Capture the cell that displays the provided text and extract its (x, y) central coordinate. 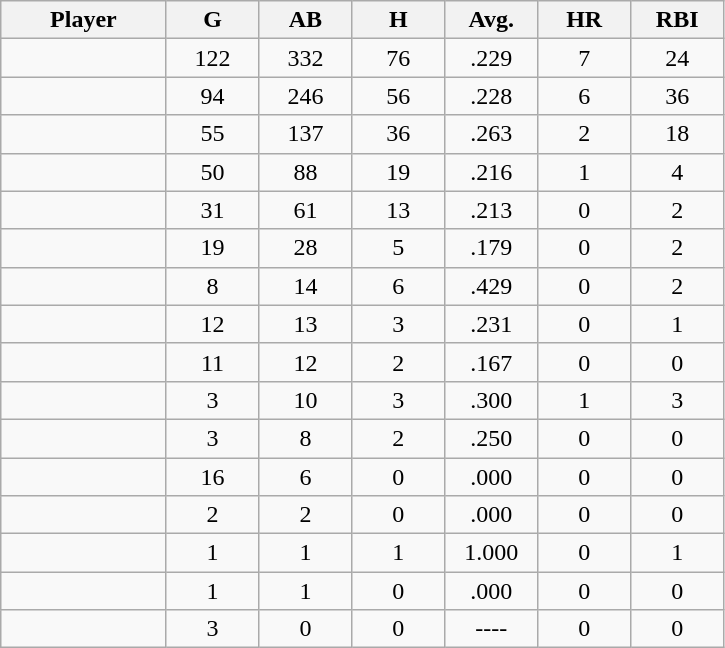
76 (398, 58)
16 (212, 477)
31 (212, 210)
.263 (492, 134)
AB (306, 20)
RBI (678, 20)
.228 (492, 96)
50 (212, 172)
18 (678, 134)
246 (306, 96)
5 (398, 248)
11 (212, 362)
122 (212, 58)
14 (306, 286)
28 (306, 248)
H (398, 20)
332 (306, 58)
.229 (492, 58)
24 (678, 58)
.179 (492, 248)
94 (212, 96)
.231 (492, 324)
---- (492, 629)
.250 (492, 438)
.167 (492, 362)
61 (306, 210)
Avg. (492, 20)
55 (212, 134)
.216 (492, 172)
88 (306, 172)
137 (306, 134)
G (212, 20)
.429 (492, 286)
56 (398, 96)
10 (306, 400)
HR (584, 20)
.300 (492, 400)
Player (84, 20)
7 (584, 58)
.213 (492, 210)
4 (678, 172)
1.000 (492, 553)
